Detect which cell encompasses the target text, then output its (X, Y) center coordinate. 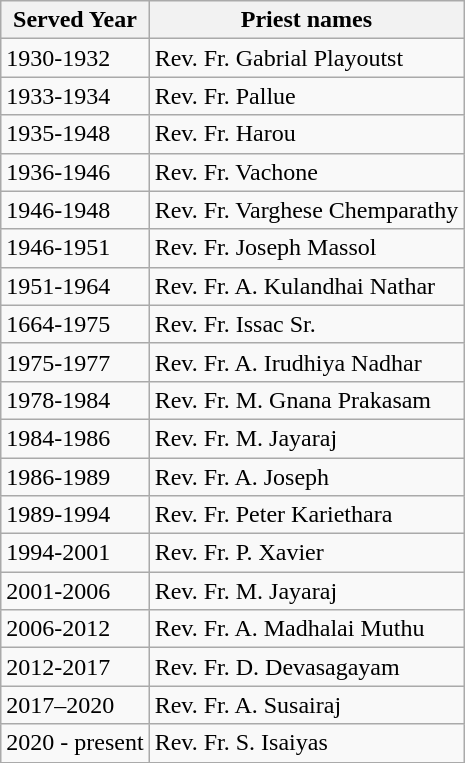
Rev. Fr. A. Irudhiya Nadhar (306, 362)
Rev. Fr. S. Isaiyas (306, 743)
Rev. Fr. Joseph Massol (306, 248)
2020 - present (75, 743)
1930-1932 (75, 58)
Rev. Fr. Pallue (306, 96)
Rev. Fr. Vachone (306, 172)
Rev. Fr. Gabrial Playoutst (306, 58)
2006-2012 (75, 629)
Rev. Fr. A. Joseph (306, 477)
1946-1948 (75, 210)
Rev. Fr. Varghese Chemparathy (306, 210)
Rev. Fr. M. Gnana Prakasam (306, 400)
1933-1934 (75, 96)
Rev. Fr. D. Devasagayam (306, 667)
1994-2001 (75, 553)
Served Year (75, 20)
2017–2020 (75, 705)
Rev. Fr. A. Madhalai Muthu (306, 629)
1946-1951 (75, 248)
1984-1986 (75, 438)
1936-1946 (75, 172)
Rev. Fr. Issac Sr. (306, 324)
1935-1948 (75, 134)
1989-1994 (75, 515)
Priest names (306, 20)
Rev. Fr. A. Susairaj (306, 705)
Rev. Fr. P. Xavier (306, 553)
1975-1977 (75, 362)
1986-1989 (75, 477)
2012-2017 (75, 667)
Rev. Fr. Peter Kariethara (306, 515)
1978-1984 (75, 400)
Rev. Fr. A. Kulandhai Nathar (306, 286)
2001-2006 (75, 591)
1664-1975 (75, 324)
Rev. Fr. Harou (306, 134)
1951-1964 (75, 286)
